Output the [X, Y] coordinate of the center of the cell containing the given text.  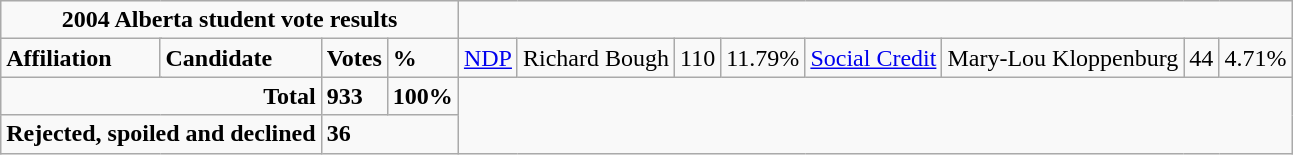
100% [422, 96]
11.79% [763, 58]
% [422, 58]
Social Credit [874, 58]
Rejected, spoiled and declined [161, 134]
44 [1202, 58]
Mary-Lou Kloppenburg [1063, 58]
110 [698, 58]
36 [390, 134]
2004 Alberta student vote results [230, 20]
Candidate [240, 58]
4.71% [1256, 58]
933 [354, 96]
Total [161, 96]
Affiliation [80, 58]
Votes [354, 58]
NDP [488, 58]
Richard Bough [596, 58]
